Return the (X, Y) coordinate for the center point of the cell that contains the specified text.  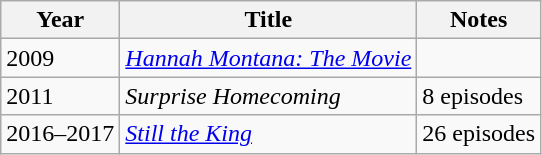
2009 (60, 58)
Still the King (268, 134)
Surprise Homecoming (268, 96)
Title (268, 20)
Notes (479, 20)
2016–2017 (60, 134)
8 episodes (479, 96)
Year (60, 20)
Hannah Montana: The Movie (268, 58)
2011 (60, 96)
26 episodes (479, 134)
